Extract the [x, y] coordinate from the center of the cell holding the provided text.  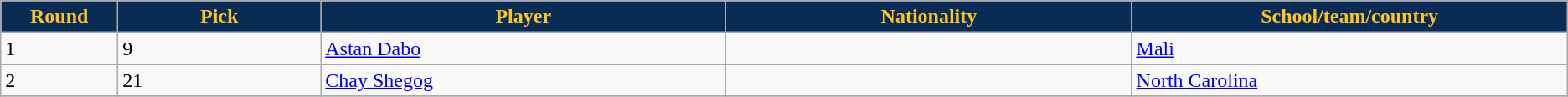
9 [219, 48]
Round [59, 17]
Nationality [929, 17]
School/team/country [1349, 17]
21 [219, 80]
Pick [219, 17]
Chay Shegog [524, 80]
North Carolina [1349, 80]
1 [59, 48]
Player [524, 17]
Astan Dabo [524, 48]
2 [59, 80]
Mali [1349, 48]
